Detect which cell encompasses the target text, then output its [X, Y] center coordinate. 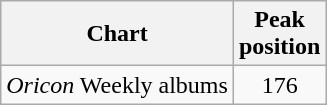
176 [279, 85]
Chart [118, 34]
Peakposition [279, 34]
Oricon Weekly albums [118, 85]
